Output the (x, y) coordinate of the center of the cell containing the given text.  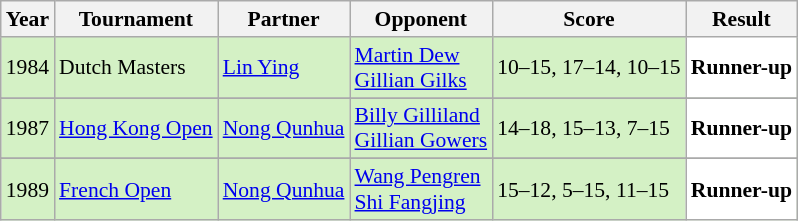
Dutch Masters (136, 68)
Billy Gilliland Gillian Gowers (422, 128)
1987 (28, 128)
15–12, 5–15, 11–15 (589, 190)
Partner (284, 19)
10–15, 17–14, 10–15 (589, 68)
Hong Kong Open (136, 128)
Result (742, 19)
Lin Ying (284, 68)
Martin Dew Gillian Gilks (422, 68)
Opponent (422, 19)
14–18, 15–13, 7–15 (589, 128)
Score (589, 19)
Year (28, 19)
French Open (136, 190)
Tournament (136, 19)
1989 (28, 190)
1984 (28, 68)
Wang Pengren Shi Fangjing (422, 190)
